Scan for the cell matching the given text and deliver its [x, y] coordinate at center. 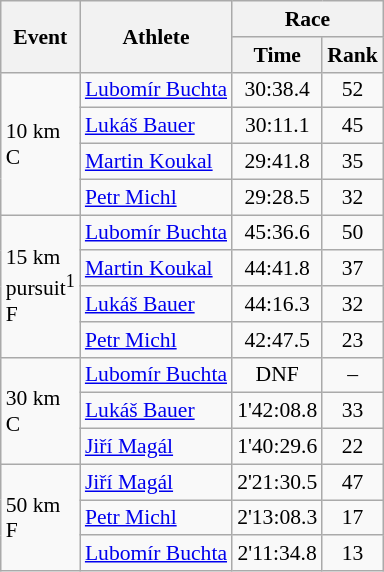
Time [277, 55]
29:41.8 [277, 162]
DNF [277, 375]
17 [352, 518]
45 [352, 126]
45:36.6 [277, 233]
13 [352, 554]
30:38.4 [277, 90]
30 km C [40, 410]
37 [352, 269]
35 [352, 162]
15 km pursuit1 F [40, 286]
52 [352, 90]
– [352, 375]
47 [352, 482]
1'40:29.6 [277, 447]
1'42:08.8 [277, 411]
29:28.5 [277, 197]
30:11.1 [277, 126]
44:16.3 [277, 304]
Race [308, 19]
50 km F [40, 518]
22 [352, 447]
23 [352, 340]
Athlete [156, 36]
Rank [352, 55]
33 [352, 411]
50 [352, 233]
42:47.5 [277, 340]
2'21:30.5 [277, 482]
2'11:34.8 [277, 554]
44:41.8 [277, 269]
Event [40, 36]
10 km C [40, 143]
2'13:08.3 [277, 518]
